Return (x, y) of the center of cell containing provided text 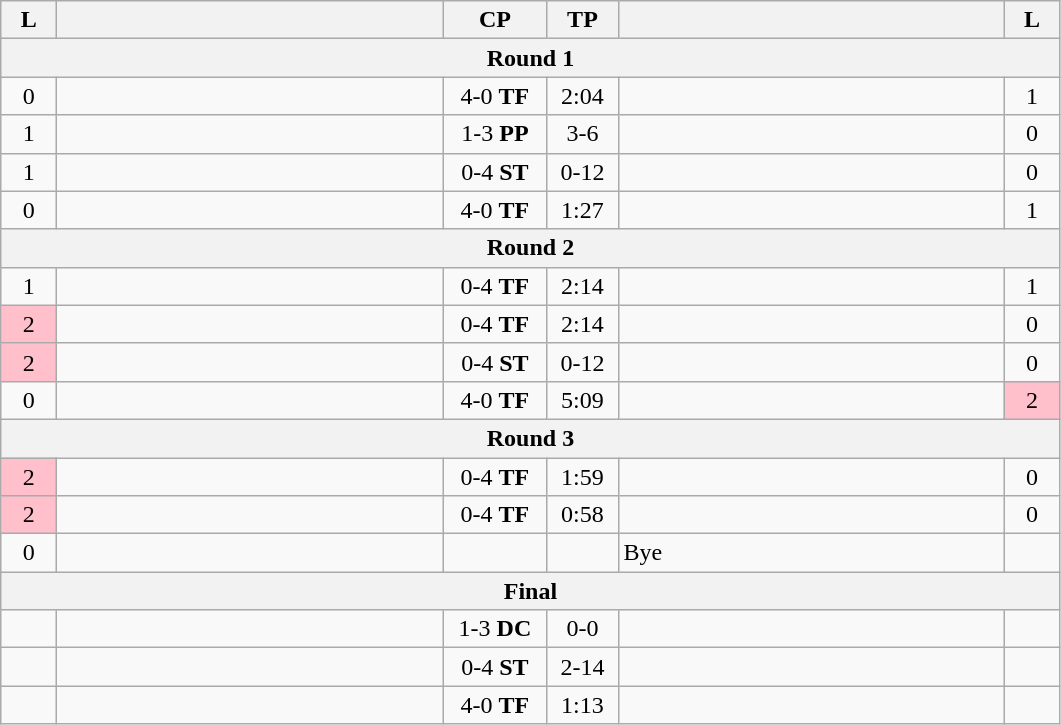
Bye (811, 553)
0-0 (582, 629)
CP (495, 20)
1:27 (582, 210)
Round 1 (530, 58)
Round 3 (530, 438)
5:09 (582, 400)
2-14 (582, 667)
3-6 (582, 134)
1-3 DC (495, 629)
Round 2 (530, 248)
1:13 (582, 705)
1:59 (582, 477)
0:58 (582, 515)
2:04 (582, 96)
TP (582, 20)
Final (530, 591)
1-3 PP (495, 134)
